Capture the cell that displays the provided text and extract its (X, Y) central coordinate. 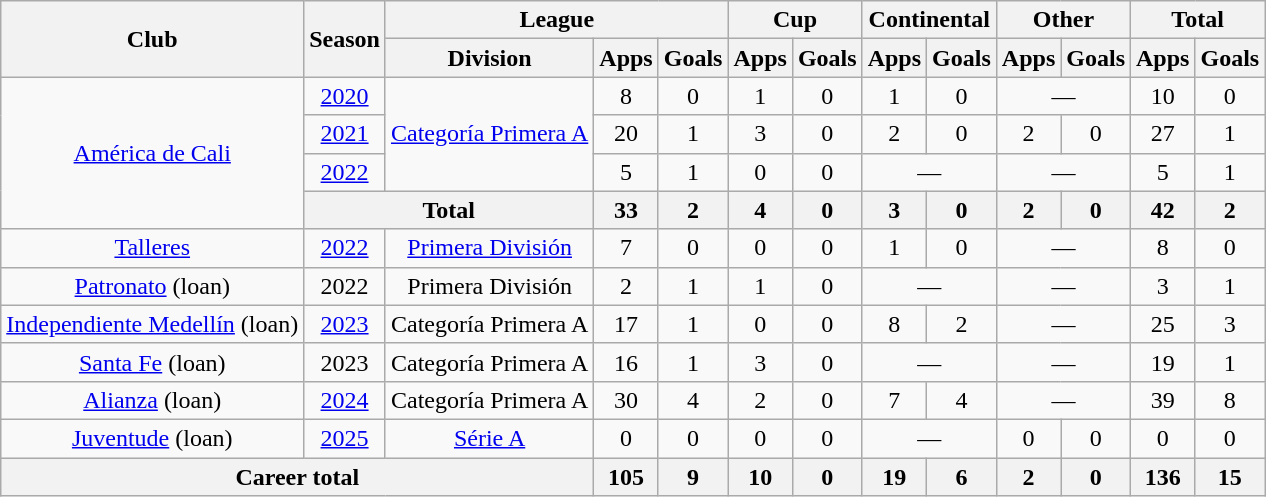
Talleres (152, 248)
League (556, 20)
Continental (929, 20)
Career total (298, 477)
136 (1163, 477)
Alianza (loan) (152, 400)
Independiente Medellín (loan) (152, 324)
16 (626, 362)
27 (1163, 134)
Patronato (loan) (152, 286)
42 (1163, 210)
2021 (345, 134)
2020 (345, 96)
39 (1163, 400)
Other (1063, 20)
20 (626, 134)
6 (962, 477)
30 (626, 400)
2025 (345, 438)
Season (345, 39)
América de Cali (152, 153)
Santa Fe (loan) (152, 362)
9 (693, 477)
33 (626, 210)
17 (626, 324)
Cup (795, 20)
2024 (345, 400)
Club (152, 39)
Série A (489, 438)
Division (489, 58)
105 (626, 477)
15 (1230, 477)
25 (1163, 324)
Juventude (loan) (152, 438)
